Return the (X, Y) coordinate for the center point of the cell that contains the specified text.  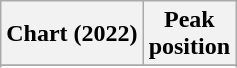
Chart (2022) (72, 34)
Peakposition (189, 34)
